Scan for the cell matching the given text and deliver its (x, y) coordinate at center. 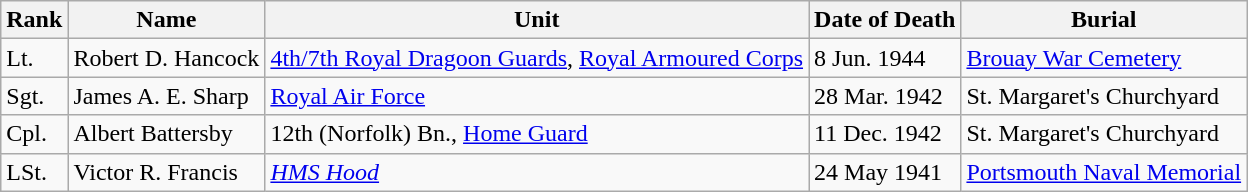
Brouay War Cemetery (1104, 58)
LSt. (34, 172)
8 Jun. 1944 (885, 58)
Lt. (34, 58)
Sgt. (34, 96)
HMS Hood (537, 172)
11 Dec. 1942 (885, 134)
Date of Death (885, 20)
Burial (1104, 20)
Victor R. Francis (166, 172)
28 Mar. 1942 (885, 96)
Royal Air Force (537, 96)
Rank (34, 20)
James A. E. Sharp (166, 96)
Albert Battersby (166, 134)
Portsmouth Naval Memorial (1104, 172)
Name (166, 20)
Robert D. Hancock (166, 58)
4th/7th Royal Dragoon Guards, Royal Armoured Corps (537, 58)
Cpl. (34, 134)
Unit (537, 20)
12th (Norfolk) Bn., Home Guard (537, 134)
24 May 1941 (885, 172)
